Provide the (x, y) coordinate of the cell's center where the given text is located.  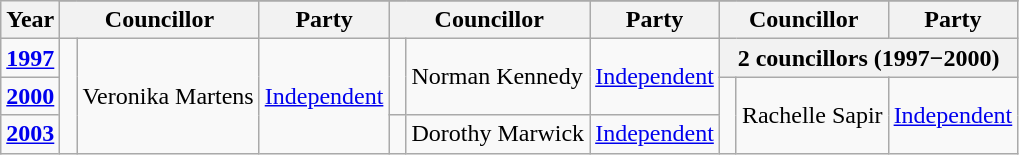
Year (30, 20)
Dorothy Marwick (498, 134)
Norman Kennedy (498, 77)
1997 (30, 58)
2003 (30, 134)
2000 (30, 96)
Veronika Martens (168, 96)
Rachelle Sapir (812, 115)
2 councillors (1997−2000) (868, 58)
